Capture the cell that displays the provided text and extract its [X, Y] central coordinate. 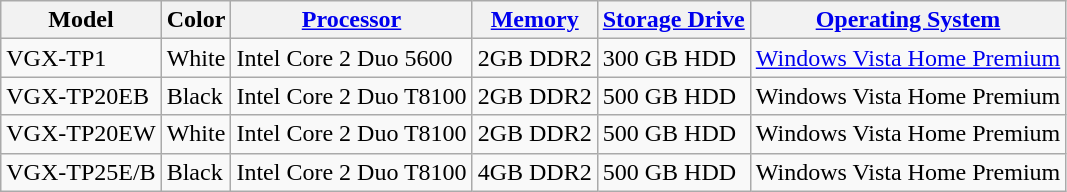
Memory [534, 20]
300 GB HDD [674, 58]
Model [81, 20]
Intel Core 2 Duo 5600 [352, 58]
Storage Drive [674, 20]
VGX-TP20EW [81, 134]
VGX-TP1 [81, 58]
4GB DDR2 [534, 172]
Operating System [908, 20]
VGX-TP20EB [81, 96]
Color [196, 20]
VGX-TP25E/B [81, 172]
Processor [352, 20]
